From the cell containing the given text, extract its center point as (X, Y) coordinate. 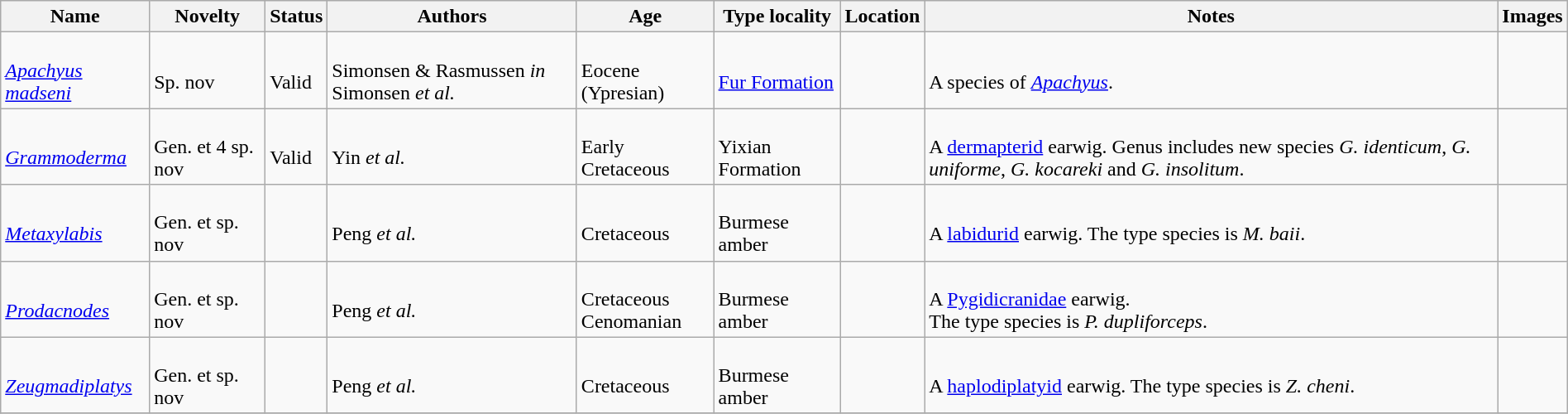
Gen. et 4 sp. nov (208, 147)
A Pygidicranidae earwig. The type species is P. dupliforceps. (1211, 299)
Metaxylabis (75, 223)
Prodacnodes (75, 299)
Age (645, 17)
Sp. nov (208, 70)
A species of Apachyus. (1211, 70)
Yixian Formation (777, 147)
Status (296, 17)
Fur Formation (777, 70)
Name (75, 17)
Novelty (208, 17)
Yin et al. (452, 147)
Images (1532, 17)
Location (882, 17)
Notes (1211, 17)
A dermapterid earwig. Genus includes new species G. identicum, G. uniforme, G. kocareki and G. insolitum. (1211, 147)
Eocene (Ypresian) (645, 70)
Authors (452, 17)
Early Cretaceous (645, 147)
Apachyus madseni (75, 70)
Grammoderma (75, 147)
A labidurid earwig. The type species is M. baii. (1211, 223)
Simonsen & Rasmussen in Simonsen et al. (452, 70)
Zeugmadiplatys (75, 375)
A haplodiplatyid earwig. The type species is Z. cheni. (1211, 375)
Type locality (777, 17)
CretaceousCenomanian (645, 299)
